Search for the cell housing the specified text and yield its [x, y] center coordinate. 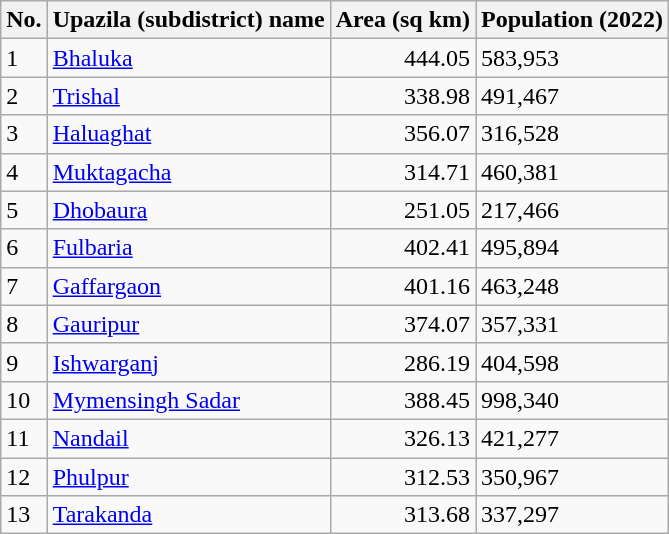
Fulbaria [188, 248]
7 [24, 286]
583,953 [572, 58]
421,277 [572, 438]
Population (2022) [572, 20]
Dhobaura [188, 210]
4 [24, 172]
444.05 [402, 58]
337,297 [572, 515]
Haluaghat [188, 134]
11 [24, 438]
326.13 [402, 438]
356.07 [402, 134]
402.41 [402, 248]
316,528 [572, 134]
286.19 [402, 362]
8 [24, 324]
350,967 [572, 477]
495,894 [572, 248]
10 [24, 400]
Tarakanda [188, 515]
998,340 [572, 400]
Trishal [188, 96]
357,331 [572, 324]
251.05 [402, 210]
338.98 [402, 96]
13 [24, 515]
313.68 [402, 515]
Muktagacha [188, 172]
Gauripur [188, 324]
312.53 [402, 477]
Phulpur [188, 477]
388.45 [402, 400]
Bhaluka [188, 58]
12 [24, 477]
Upazila (subdistrict) name [188, 20]
463,248 [572, 286]
Mymensingh Sadar [188, 400]
3 [24, 134]
374.07 [402, 324]
Ishwarganj [188, 362]
404,598 [572, 362]
314.71 [402, 172]
401.16 [402, 286]
217,466 [572, 210]
Gaffargaon [188, 286]
6 [24, 248]
1 [24, 58]
No. [24, 20]
460,381 [572, 172]
Area (sq km) [402, 20]
5 [24, 210]
Nandail [188, 438]
9 [24, 362]
491,467 [572, 96]
2 [24, 96]
